Scan for the cell matching the given text and deliver its (x, y) coordinate at center. 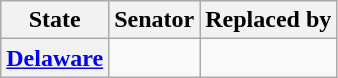
Replaced by (268, 20)
Delaware (55, 58)
Senator (154, 20)
State (55, 20)
